Extract the [X, Y] coordinate from the center of the cell holding the provided text.  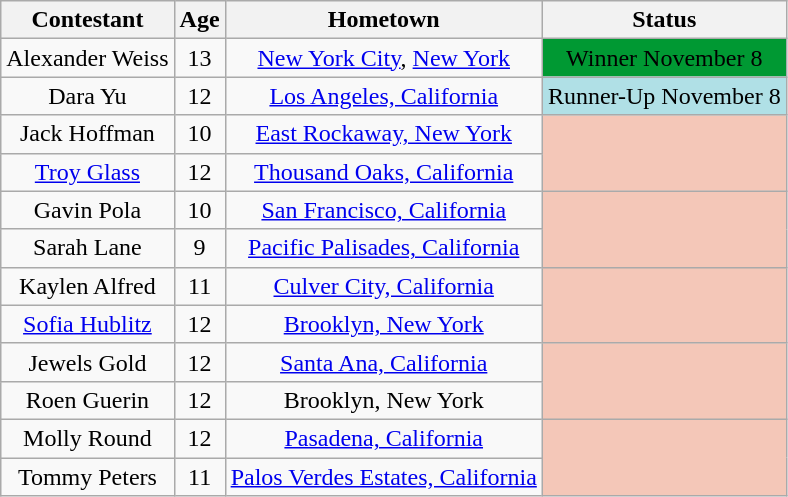
9 [200, 248]
Hometown [384, 20]
13 [200, 58]
Sofia Hublitz [88, 324]
Santa Ana, California [384, 362]
Jack Hoffman [88, 134]
Tommy Peters [88, 477]
Jewels Gold [88, 362]
Troy Glass [88, 172]
Pasadena, California [384, 438]
Dara Yu [88, 96]
Winner November 8 [664, 58]
Los Angeles, California [384, 96]
Kaylen Alfred [88, 286]
San Francisco, California [384, 210]
Culver City, California [384, 286]
Contestant [88, 20]
Pacific Palisades, California [384, 248]
East Rockaway, New York [384, 134]
Sarah Lane [88, 248]
Age [200, 20]
Gavin Pola [88, 210]
Alexander Weiss [88, 58]
Thousand Oaks, California [384, 172]
Status [664, 20]
New York City, New York [384, 58]
Molly Round [88, 438]
Runner-Up November 8 [664, 96]
Palos Verdes Estates, California [384, 477]
Roen Guerin [88, 400]
